Identify which cell holds the provided text, then report its (x, y) central coordinate. 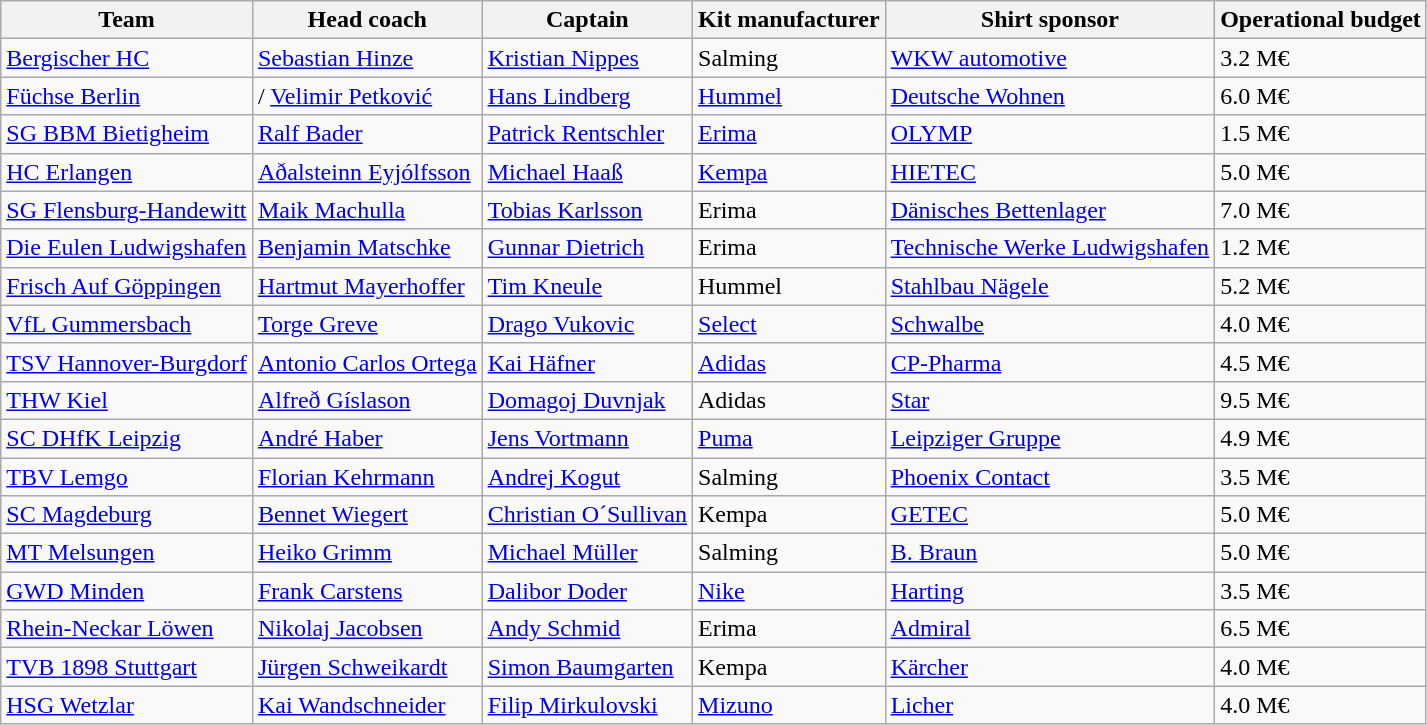
Dänisches Bettenlager (1050, 210)
Mizuno (790, 705)
B. Braun (1050, 553)
Rhein-Neckar Löwen (127, 629)
Torge Greve (367, 324)
/ Velimir Petković (367, 96)
5.2 M€ (1321, 286)
1.5 M€ (1321, 134)
7.0 M€ (1321, 210)
André Haber (367, 438)
Technische Werke Ludwigshafen (1050, 248)
Jürgen Schweikardt (367, 667)
THW Kiel (127, 400)
Leipziger Gruppe (1050, 438)
Admiral (1050, 629)
TVB 1898 Stuttgart (127, 667)
Stahlbau Nägele (1050, 286)
Tim Kneule (587, 286)
MT Melsungen (127, 553)
Maik Machulla (367, 210)
3.2 M€ (1321, 58)
Simon Baumgarten (587, 667)
4.5 M€ (1321, 362)
SG BBM Bietigheim (127, 134)
Puma (790, 438)
Aðalsteinn Eyjólfsson (367, 172)
Hans Lindberg (587, 96)
Captain (587, 20)
9.5 M€ (1321, 400)
Frank Carstens (367, 591)
Operational budget (1321, 20)
Licher (1050, 705)
Star (1050, 400)
Bennet Wiegert (367, 515)
Filip Mirkulovski (587, 705)
6.0 M€ (1321, 96)
Select (790, 324)
Head coach (367, 20)
Patrick Rentschler (587, 134)
OLYMP (1050, 134)
HSG Wetzlar (127, 705)
Heiko Grimm (367, 553)
Alfreð Gíslason (367, 400)
GETEC (1050, 515)
Benjamin Matschke (367, 248)
Harting (1050, 591)
Kai Wandschneider (367, 705)
Gunnar Dietrich (587, 248)
Antonio Carlos Ortega (367, 362)
SC DHfK Leipzig (127, 438)
Ralf Bader (367, 134)
Schwalbe (1050, 324)
Domagoj Duvnjak (587, 400)
Deutsche Wohnen (1050, 96)
SG Flensburg-Handewitt (127, 210)
Andrej Kogut (587, 477)
Kristian Nippes (587, 58)
WKW automotive (1050, 58)
Nike (790, 591)
Kai Häfner (587, 362)
Hartmut Mayerhoffer (367, 286)
SC Magdeburg (127, 515)
TSV Hannover-Burgdorf (127, 362)
HIETEC (1050, 172)
6.5 M€ (1321, 629)
Die Eulen Ludwigshafen (127, 248)
Florian Kehrmann (367, 477)
Bergischer HC (127, 58)
Sebastian Hinze (367, 58)
Michael Müller (587, 553)
Drago Vukovic (587, 324)
CP-Pharma (1050, 362)
Phoenix Contact (1050, 477)
Dalibor Doder (587, 591)
Frisch Auf Göppingen (127, 286)
TBV Lemgo (127, 477)
Andy Schmid (587, 629)
Team (127, 20)
Jens Vortmann (587, 438)
Nikolaj Jacobsen (367, 629)
Shirt sponsor (1050, 20)
Füchse Berlin (127, 96)
Tobias Karlsson (587, 210)
VfL Gummersbach (127, 324)
Michael Haaß (587, 172)
Kit manufacturer (790, 20)
HC Erlangen (127, 172)
Kärcher (1050, 667)
1.2 M€ (1321, 248)
GWD Minden (127, 591)
4.9 M€ (1321, 438)
Christian O´Sullivan (587, 515)
